Locate the cell with the specified text and output its (x, y) center coordinate. 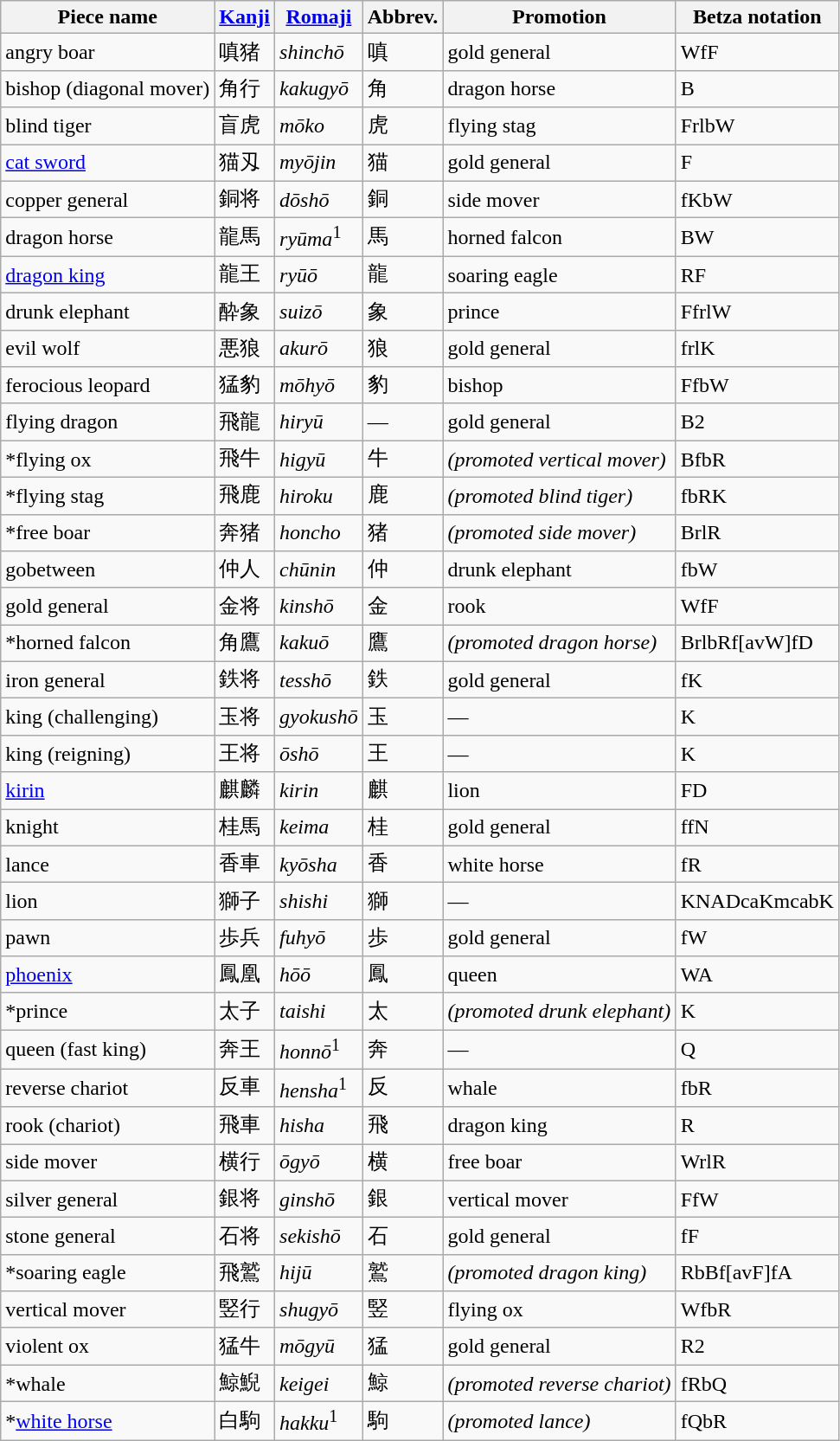
(promoted lance) (559, 1421)
竪 (403, 1310)
鷲 (403, 1272)
gyokushō (319, 717)
香車 (245, 864)
hisha (319, 1125)
hakku1 (319, 1421)
akurō (319, 348)
龍馬 (245, 237)
hōō (319, 975)
bishop (diagonal mover) (107, 88)
BW (757, 237)
Piece name (107, 17)
金将 (245, 606)
bishop (559, 386)
flying stag (559, 126)
queen (559, 975)
flying dragon (107, 422)
white horse (559, 864)
WrlR (757, 1163)
横行 (245, 1163)
mōhyō (319, 386)
*prince (107, 1011)
白駒 (245, 1421)
KNADcaKmcabK (757, 902)
free boar (559, 1163)
BrlbRf[avW]fD (757, 644)
玉 (403, 717)
奔王 (245, 1049)
RbBf[avF]fA (757, 1272)
角 (403, 88)
(promoted dragon king) (559, 1272)
shinchō (319, 52)
knight (107, 827)
frlK (757, 348)
FD (757, 791)
Promotion (559, 17)
fbR (757, 1089)
fuhyō (319, 938)
ryūō (319, 275)
鷹 (403, 644)
香 (403, 864)
ryūma1 (319, 237)
鹿 (403, 497)
F (757, 163)
fF (757, 1236)
太子 (245, 1011)
悪狼 (245, 348)
tesshō (319, 680)
fbW (757, 569)
shishi (319, 902)
whale (559, 1089)
石 (403, 1236)
FfrlW (757, 312)
ōgyō (319, 1163)
嗔猪 (245, 52)
象 (403, 312)
ferocious leopard (107, 386)
飛鷲 (245, 1272)
金 (403, 606)
copper general (107, 199)
dōshō (319, 199)
龍王 (245, 275)
王 (403, 753)
RF (757, 275)
mōgyū (319, 1347)
横 (403, 1163)
銀将 (245, 1200)
歩兵 (245, 938)
(promoted drunk elephant) (559, 1011)
flying ox (559, 1310)
桂 (403, 827)
王将 (245, 753)
rook (chariot) (107, 1125)
B2 (757, 422)
銅将 (245, 199)
fW (757, 938)
鯨 (403, 1383)
歩 (403, 938)
FrlbW (757, 126)
猛 (403, 1347)
馬 (403, 237)
牛 (403, 459)
iron general (107, 680)
WA (757, 975)
Kanji (245, 17)
B (757, 88)
sekishō (319, 1236)
(promoted vertical mover) (559, 459)
飛龍 (245, 422)
鉄将 (245, 680)
soaring eagle (559, 275)
麒 (403, 791)
猛牛 (245, 1347)
*flying ox (107, 459)
*free boar (107, 533)
honcho (319, 533)
higyū (319, 459)
猛豹 (245, 386)
WfbR (757, 1310)
銅 (403, 199)
fRbQ (757, 1383)
飛鹿 (245, 497)
evil wolf (107, 348)
奔 (403, 1049)
queen (fast king) (107, 1049)
獅子 (245, 902)
石将 (245, 1236)
king (challenging) (107, 717)
獅 (403, 902)
phoenix (107, 975)
taishi (319, 1011)
鯨鯢 (245, 1383)
hiroku (319, 497)
horned falcon (559, 237)
honnō1 (319, 1049)
chūnin (319, 569)
(promoted reverse chariot) (559, 1383)
R (757, 1125)
麒麟 (245, 791)
myōjin (319, 163)
FfW (757, 1200)
反車 (245, 1089)
silver general (107, 1200)
飛 (403, 1125)
king (reigning) (107, 753)
blind tiger (107, 126)
駒 (403, 1421)
*whale (107, 1383)
(promoted side mover) (559, 533)
Romaji (319, 17)
反 (403, 1089)
奔猪 (245, 533)
pawn (107, 938)
cat sword (107, 163)
shugyō (319, 1310)
keima (319, 827)
BfbR (757, 459)
hensha1 (319, 1089)
竪行 (245, 1310)
桂馬 (245, 827)
(promoted blind tiger) (559, 497)
suizō (319, 312)
fK (757, 680)
mōko (319, 126)
酔象 (245, 312)
鳳 (403, 975)
龍 (403, 275)
ffN (757, 827)
猫 (403, 163)
fKbW (757, 199)
stone general (107, 1236)
Abbrev. (403, 17)
BrlR (757, 533)
*white horse (107, 1421)
ginshō (319, 1200)
飛車 (245, 1125)
lance (107, 864)
盲虎 (245, 126)
(promoted dragon horse) (559, 644)
angry boar (107, 52)
豹 (403, 386)
FfbW (757, 386)
Betza notation (757, 17)
fbRK (757, 497)
kyōsha (319, 864)
*flying stag (107, 497)
鳳凰 (245, 975)
kinshō (319, 606)
reverse chariot (107, 1089)
kakugyō (319, 88)
*soaring eagle (107, 1272)
銀 (403, 1200)
猫刄 (245, 163)
hijū (319, 1272)
rook (559, 606)
嗔 (403, 52)
Q (757, 1049)
太 (403, 1011)
violent ox (107, 1347)
鉄 (403, 680)
仲 (403, 569)
R2 (757, 1347)
keigei (319, 1383)
gobetween (107, 569)
猪 (403, 533)
hiryū (319, 422)
虎 (403, 126)
fR (757, 864)
prince (559, 312)
飛牛 (245, 459)
*horned falcon (107, 644)
角行 (245, 88)
kakuō (319, 644)
玉将 (245, 717)
仲人 (245, 569)
ōshō (319, 753)
fQbR (757, 1421)
角鷹 (245, 644)
狼 (403, 348)
